Output the [X, Y] coordinate of the center of the cell containing the given text.  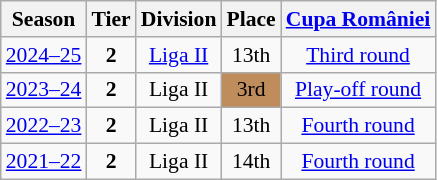
Place [250, 19]
14th [250, 162]
Division [179, 19]
Season [44, 19]
2021–22 [44, 162]
Play-off round [358, 90]
2022–23 [44, 126]
2023–24 [44, 90]
2024–25 [44, 55]
3rd [250, 90]
Cupa României [358, 19]
Tier [110, 19]
Third round [358, 55]
